For the text-containing cell, return its midpoint in [X, Y] coordinate format. 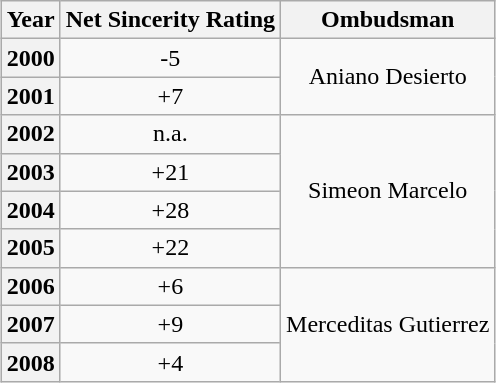
+9 [170, 324]
+6 [170, 286]
Merceditas Gutierrez [388, 324]
2002 [30, 134]
Aniano Desierto [388, 77]
2007 [30, 324]
2006 [30, 286]
2005 [30, 248]
n.a. [170, 134]
+21 [170, 172]
-5 [170, 58]
Year [30, 20]
2003 [30, 172]
+22 [170, 248]
Ombudsman [388, 20]
2001 [30, 96]
+28 [170, 210]
2008 [30, 362]
+4 [170, 362]
Net Sincerity Rating [170, 20]
+7 [170, 96]
2004 [30, 210]
2000 [30, 58]
Simeon Marcelo [388, 191]
